Capture the cell that displays the provided text and extract its (X, Y) central coordinate. 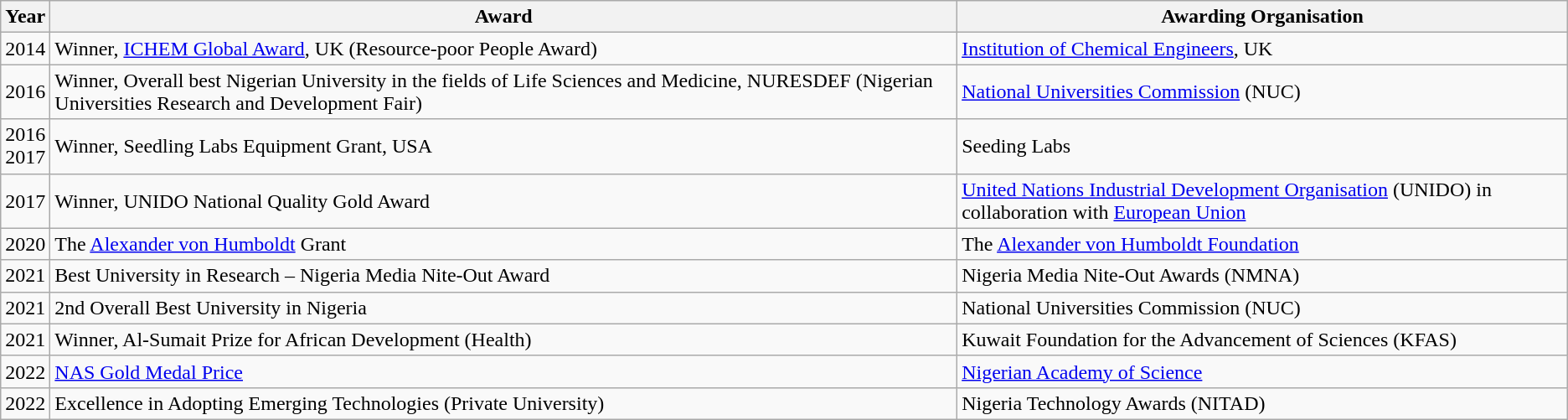
Institution of Chemical Engineers, UK (1263, 49)
Excellence in Adopting Emerging Technologies (Private University) (504, 403)
Seeding Labs (1263, 146)
NAS Gold Medal Price (504, 371)
Nigeria Technology Awards (NITAD) (1263, 403)
Year (25, 17)
Award (504, 17)
Awarding Organisation (1263, 17)
Nigerian Academy of Science (1263, 371)
Winner, Overall best Nigerian University in the fields of Life Sciences and Medicine, NURESDEF (Nigerian Universities Research and Development Fair) (504, 92)
2017 (25, 201)
Winner, Seedling Labs Equipment Grant, USA (504, 146)
2nd Overall Best University in Nigeria (504, 308)
Nigeria Media Nite-Out Awards (NMNA) (1263, 276)
20162017 (25, 146)
The Alexander von Humboldt Foundation (1263, 244)
Winner, Al-Sumait Prize for African Development (Health) (504, 340)
2020 (25, 244)
The Alexander von Humboldt Grant (504, 244)
2014 (25, 49)
Best University in Research – Nigeria Media Nite-Out Award (504, 276)
Winner, ICHEM Global Award, UK (Resource-poor People Award) (504, 49)
Winner, UNIDO National Quality Gold Award (504, 201)
Kuwait Foundation for the Advancement of Sciences (KFAS) (1263, 340)
2016 (25, 92)
United Nations Industrial Development Organisation (UNIDO) in collaboration with European Union (1263, 201)
